Locate the cell with the specified text and output its (x, y) center coordinate. 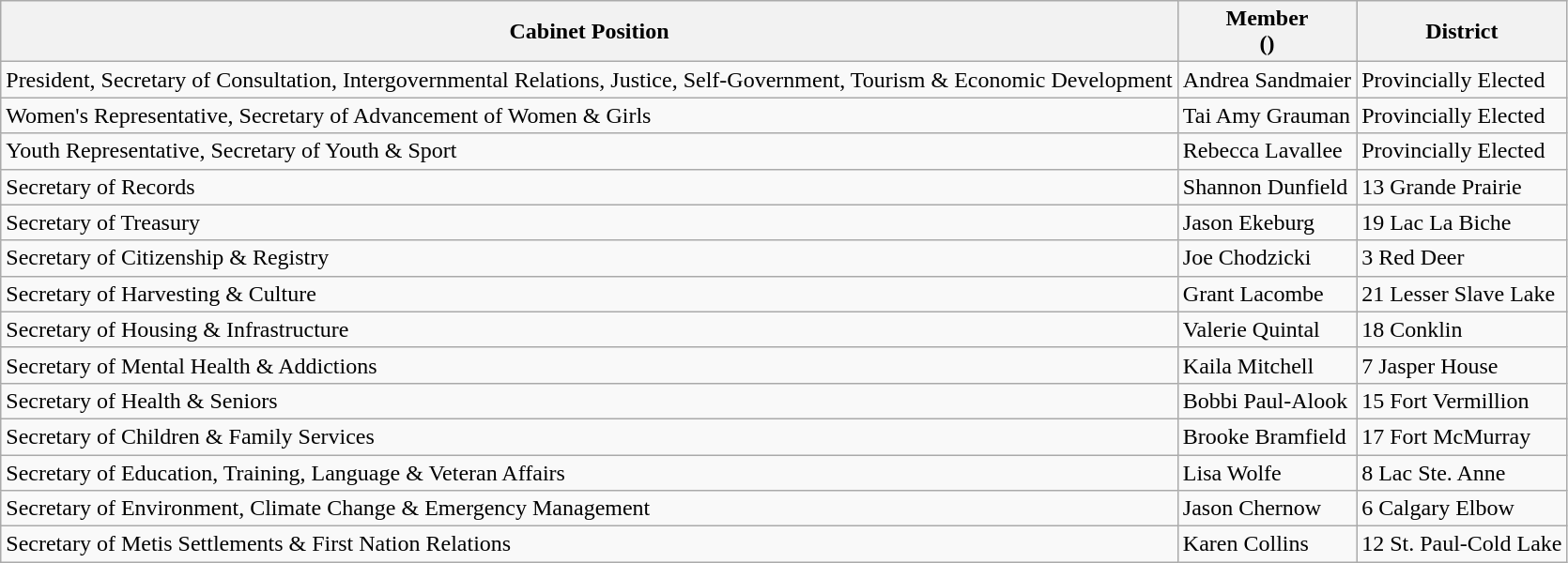
18 Conklin (1462, 329)
Secretary of Education, Training, Language & Veteran Affairs (590, 472)
8 Lac Ste. Anne (1462, 472)
Joe Chodzicki (1267, 258)
Tai Amy Grauman (1267, 115)
Secretary of Health & Seniors (590, 401)
District (1462, 32)
Andrea Sandmaier (1267, 80)
Bobbi Paul-Alook (1267, 401)
Youth Representative, Secretary of Youth & Sport (590, 151)
7 Jasper House (1462, 365)
Secretary of Mental Health & Addictions (590, 365)
Secretary of Records (590, 187)
Rebecca Lavallee (1267, 151)
Secretary of Housing & Infrastructure (590, 329)
Member() (1267, 32)
Secretary of Metis Settlements & First Nation Relations (590, 544)
Brooke Bramfield (1267, 436)
President, Secretary of Consultation, Intergovernmental Relations, Justice, Self-Government, Tourism & Economic Development (590, 80)
Women's Representative, Secretary of Advancement of Women & Girls (590, 115)
15 Fort Vermillion (1462, 401)
Grant Lacombe (1267, 294)
Jason Chernow (1267, 509)
Lisa Wolfe (1267, 472)
6 Calgary Elbow (1462, 509)
21 Lesser Slave Lake (1462, 294)
Secretary of Harvesting & Culture (590, 294)
Secretary of Children & Family Services (590, 436)
Karen Collins (1267, 544)
Kaila Mitchell (1267, 365)
Shannon Dunfield (1267, 187)
19 Lac La Biche (1462, 222)
Cabinet Position (590, 32)
Jason Ekeburg (1267, 222)
12 St. Paul-Cold Lake (1462, 544)
Secretary of Citizenship & Registry (590, 258)
13 Grande Prairie (1462, 187)
Secretary of Treasury (590, 222)
Secretary of Environment, Climate Change & Emergency Management (590, 509)
17 Fort McMurray (1462, 436)
Valerie Quintal (1267, 329)
3 Red Deer (1462, 258)
